Locate the cell with the specified text and output its (X, Y) center coordinate. 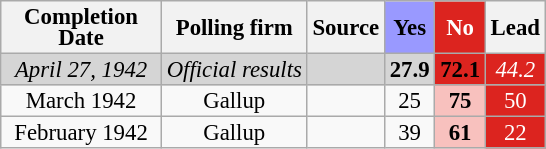
March 1942 (82, 101)
39 (409, 133)
Lead (515, 28)
50 (515, 101)
Source (346, 28)
Official results (234, 70)
75 (460, 101)
Yes (409, 28)
27.9 (409, 70)
25 (409, 101)
61 (460, 133)
72.1 (460, 70)
February 1942 (82, 133)
April 27, 1942 (82, 70)
No (460, 28)
Polling firm (234, 28)
22 (515, 133)
Completion Date (82, 28)
44.2 (515, 70)
